Identify which cell holds the provided text, then report its [X, Y] central coordinate. 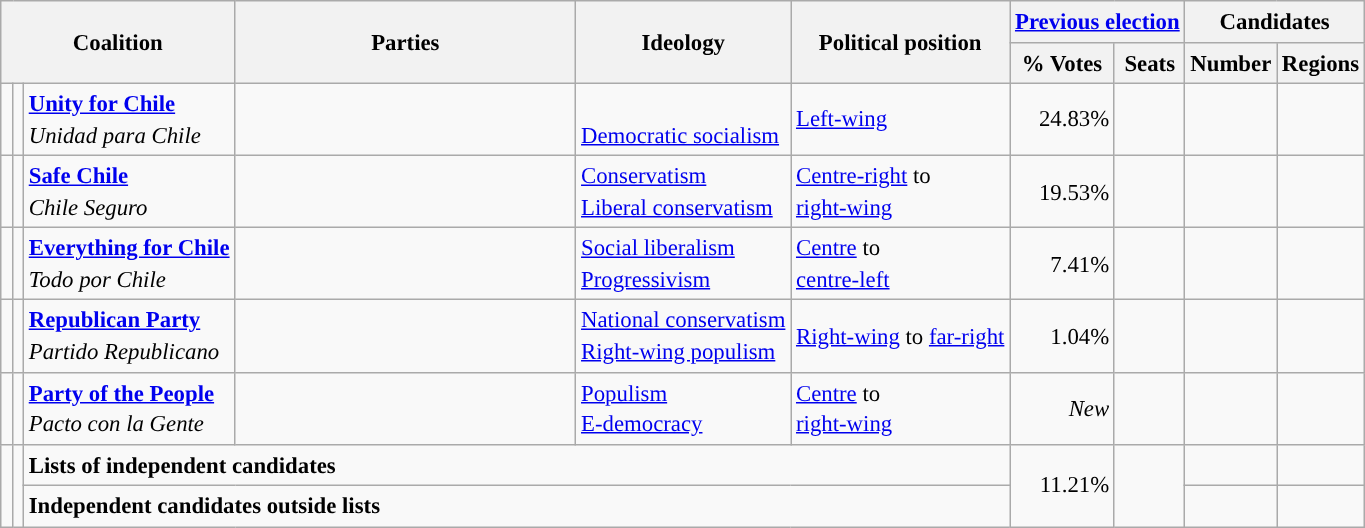
Everything for ChileTodo por Chile [128, 264]
Centre toright-wing [900, 408]
ConservatismLiberal conservatism [684, 192]
Number [1231, 62]
National conservatismRight-wing populism [684, 336]
Independent candidates outside lists [516, 506]
Seats [1150, 62]
Political position [900, 42]
1.04% [1062, 336]
Democratic socialism [684, 120]
Left-wing [900, 120]
Right-wing to far-right [900, 336]
Republican PartyPartido Republicano [128, 336]
Candidates [1274, 22]
New [1062, 408]
Coalition [118, 42]
19.53% [1062, 192]
PopulismE-democracy [684, 408]
Unity for ChileUnidad para Chile [128, 120]
Regions [1321, 62]
Previous election [1098, 22]
Party of the PeoplePacto con la Gente [128, 408]
24.83% [1062, 120]
Parties [406, 42]
7.41% [1062, 264]
11.21% [1062, 486]
Centre-right toright-wing [900, 192]
% Votes [1062, 62]
Lists of independent candidates [516, 464]
Social liberalismProgressivism [684, 264]
Centre tocentre-left [900, 264]
Ideology [684, 42]
Safe ChileChile Seguro [128, 192]
